Return the (X, Y) coordinate for the center point of the cell that contains the specified text.  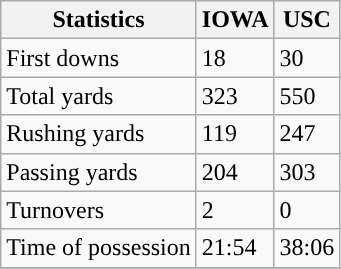
Turnovers (99, 210)
Passing yards (99, 172)
0 (307, 210)
119 (235, 134)
550 (307, 96)
Time of possession (99, 248)
30 (307, 58)
18 (235, 58)
Statistics (99, 20)
First downs (99, 58)
USC (307, 20)
303 (307, 172)
38:06 (307, 248)
Total yards (99, 96)
204 (235, 172)
Rushing yards (99, 134)
323 (235, 96)
2 (235, 210)
247 (307, 134)
IOWA (235, 20)
21:54 (235, 248)
